Locate the cell with the specified text and output its (x, y) center coordinate. 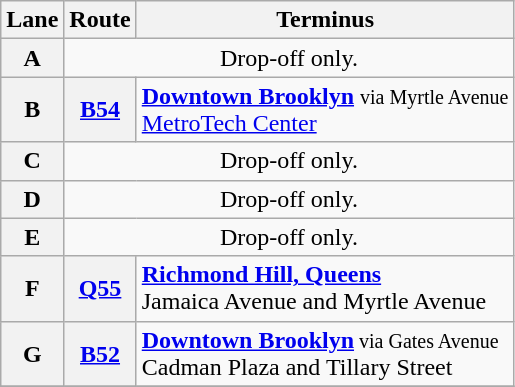
D (32, 199)
Terminus (325, 20)
Downtown Brooklyn via Myrtle AvenueMetroTech Center (325, 110)
E (32, 237)
A (32, 58)
Lane (32, 20)
B (32, 110)
F (32, 288)
C (32, 161)
Q55 (100, 288)
Downtown Brooklyn via Gates AvenueCadman Plaza and Tillary Street (325, 354)
Route (100, 20)
B54 (100, 110)
Richmond Hill, QueensJamaica Avenue and Myrtle Avenue (325, 288)
B52 (100, 354)
G (32, 354)
